From the cell containing the given text, extract its center point as [x, y] coordinate. 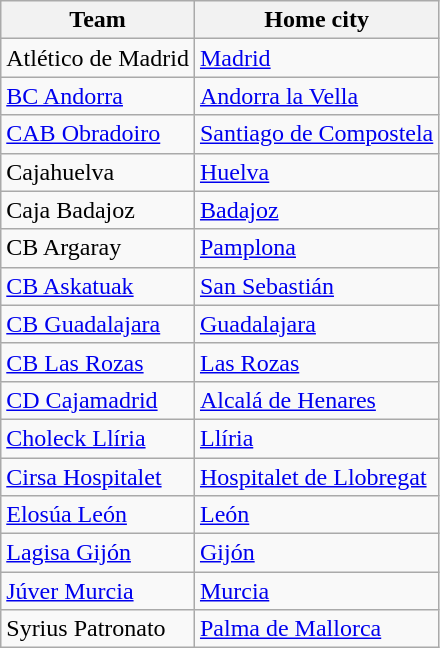
Llíria [316, 438]
Júver Murcia [98, 591]
CB Las Rozas [98, 362]
Elosúa León [98, 515]
León [316, 515]
Lagisa Gijón [98, 553]
Andorra la Vella [316, 96]
Home city [316, 20]
Las Rozas [316, 362]
Alcalá de Henares [316, 400]
Hospitalet de Llobregat [316, 477]
Santiago de Compostela [316, 134]
Palma de Mallorca [316, 629]
CAB Obradoiro [98, 134]
CB Guadalajara [98, 324]
CB Askatuak [98, 286]
Madrid [316, 58]
Choleck Llíria [98, 438]
Murcia [316, 591]
Pamplona [316, 248]
Huelva [316, 172]
Team [98, 20]
Gijón [316, 553]
Caja Badajoz [98, 210]
BC Andorra [98, 96]
CD Cajamadrid [98, 400]
San Sebastián [316, 286]
CB Argaray [98, 248]
Cajahuelva [98, 172]
Atlético de Madrid [98, 58]
Cirsa Hospitalet [98, 477]
Badajoz [316, 210]
Syrius Patronato [98, 629]
Guadalajara [316, 324]
